Pinpoint the cell where the given text exists, returning its (X, Y) midpoint coordinate. 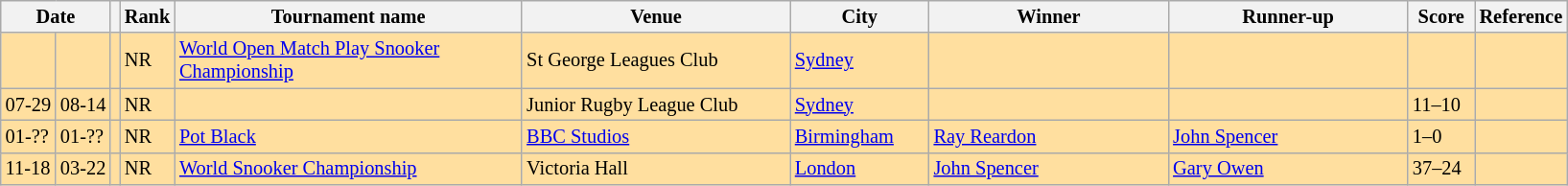
Venue (656, 16)
Winner (1049, 16)
Ray Reardon (1049, 136)
37–24 (1441, 169)
Birmingham (859, 136)
World Snooker Championship (348, 169)
Score (1441, 16)
Victoria Hall (656, 169)
Gary Owen (1288, 169)
World Open Match Play Snooker Championship (348, 60)
City (859, 16)
Rank (148, 16)
11–10 (1441, 105)
Date (56, 16)
07-29 (29, 105)
03-22 (82, 169)
Reference (1521, 16)
11-18 (29, 169)
St George Leagues Club (656, 60)
Pot Black (348, 136)
Runner-up (1288, 16)
1–0 (1441, 136)
Junior Rugby League Club (656, 105)
BBC Studios (656, 136)
London (859, 169)
08-14 (82, 105)
Tournament name (348, 16)
